Identify which cell holds the provided text, then report its [X, Y] central coordinate. 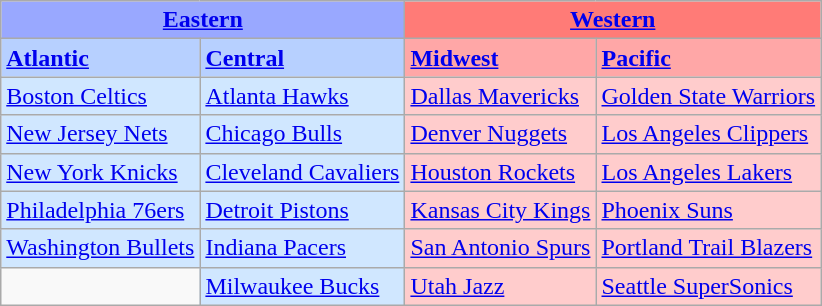
Phoenix Suns [708, 210]
Pacific [708, 58]
Detroit Pistons [302, 210]
Philadelphia 76ers [100, 210]
Western [613, 20]
Cleveland Cavaliers [302, 172]
San Antonio Spurs [500, 248]
New York Knicks [100, 172]
Los Angeles Clippers [708, 134]
Atlantic [100, 58]
Central [302, 58]
Boston Celtics [100, 96]
Houston Rockets [500, 172]
Los Angeles Lakers [708, 172]
Kansas City Kings [500, 210]
Milwaukee Bucks [302, 286]
Utah Jazz [500, 286]
Portland Trail Blazers [708, 248]
Washington Bullets [100, 248]
Golden State Warriors [708, 96]
Dallas Mavericks [500, 96]
Atlanta Hawks [302, 96]
Denver Nuggets [500, 134]
Chicago Bulls [302, 134]
Midwest [500, 58]
New Jersey Nets [100, 134]
Eastern [203, 20]
Seattle SuperSonics [708, 286]
Indiana Pacers [302, 248]
